For the text-containing cell, return its midpoint in (X, Y) coordinate format. 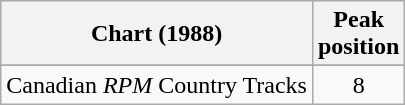
Peakposition (358, 34)
Chart (1988) (157, 34)
8 (358, 85)
Canadian RPM Country Tracks (157, 85)
